Find where the given text appears and provide that cell's center as [X, Y] coordinate. 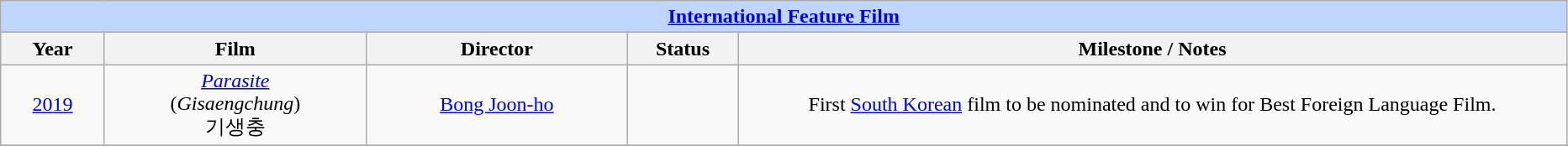
International Feature Film [784, 17]
Year [53, 49]
Film [235, 49]
Status [683, 49]
Bong Joon-ho [496, 106]
Parasite(Gisaengchung)기생충 [235, 106]
Milestone / Notes [1153, 49]
First South Korean film to be nominated and to win for Best Foreign Language Film. [1153, 106]
2019 [53, 106]
Director [496, 49]
